Find where the given text appears and provide that cell's center as (x, y) coordinate. 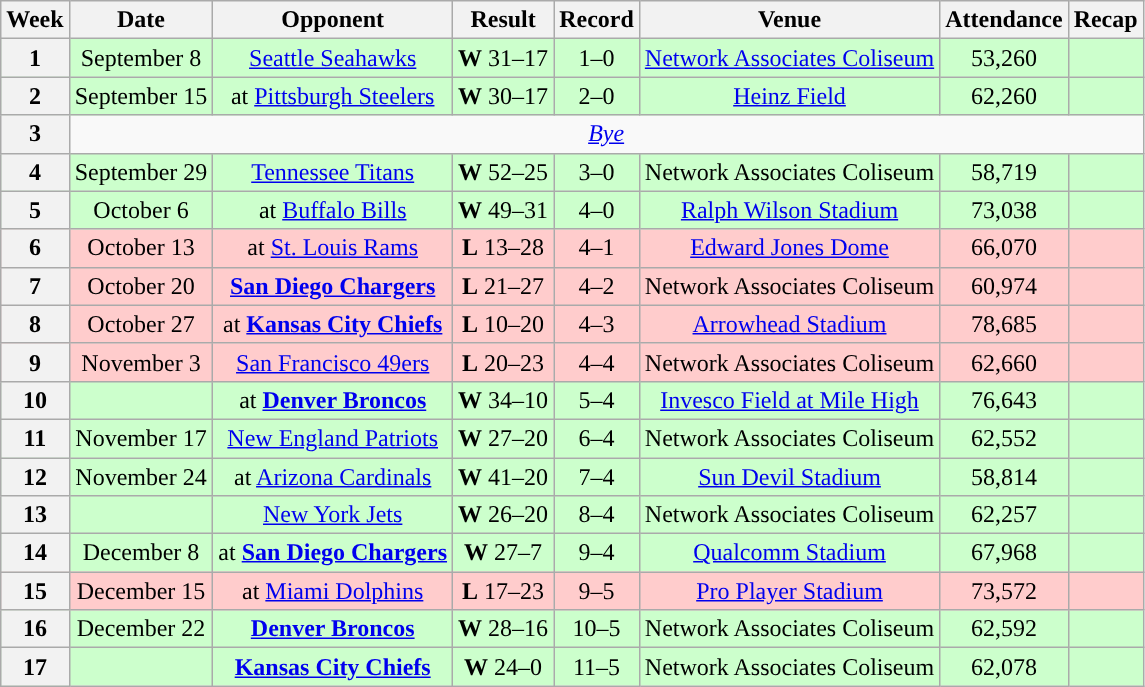
September 29 (141, 172)
Result (504, 20)
17 (35, 667)
7 (35, 286)
W 28–16 (504, 629)
Edward Jones Dome (789, 248)
L 10–20 (504, 324)
at Arizona Cardinals (333, 477)
at San Diego Chargers (333, 553)
66,070 (1004, 248)
73,038 (1004, 210)
5 (35, 210)
4–4 (597, 362)
62,078 (1004, 667)
Week (35, 20)
San Francisco 49ers (333, 362)
L 20–23 (504, 362)
78,685 (1004, 324)
L 21–27 (504, 286)
62,257 (1004, 515)
3 (35, 134)
W 31–17 (504, 58)
Tennessee Titans (333, 172)
9–4 (597, 553)
7–4 (597, 477)
October 20 (141, 286)
November 17 (141, 438)
November 3 (141, 362)
W 30–17 (504, 96)
W 49–31 (504, 210)
Heinz Field (789, 96)
53,260 (1004, 58)
6 (35, 248)
W 34–10 (504, 400)
Date (141, 20)
W 24–0 (504, 667)
10–5 (597, 629)
58,719 (1004, 172)
10 (35, 400)
Bye (606, 134)
San Diego Chargers (333, 286)
4–0 (597, 210)
14 (35, 553)
73,572 (1004, 591)
9 (35, 362)
W 52–25 (504, 172)
Record (597, 20)
3–0 (597, 172)
New England Patriots (333, 438)
4–1 (597, 248)
5–4 (597, 400)
L 13–28 (504, 248)
L 17–23 (504, 591)
62,660 (1004, 362)
Denver Broncos (333, 629)
6–4 (597, 438)
at Pittsburgh Steelers (333, 96)
September 15 (141, 96)
Ralph Wilson Stadium (789, 210)
Invesco Field at Mile High (789, 400)
October 27 (141, 324)
W 26–20 (504, 515)
62,260 (1004, 96)
Kansas City Chiefs (333, 667)
2–0 (597, 96)
W 41–20 (504, 477)
62,552 (1004, 438)
Sun Devil Stadium (789, 477)
62,592 (1004, 629)
December 22 (141, 629)
4–3 (597, 324)
at Miami Dolphins (333, 591)
8–4 (597, 515)
11 (35, 438)
Opponent (333, 20)
at Kansas City Chiefs (333, 324)
November 24 (141, 477)
W 27–20 (504, 438)
W 27–7 (504, 553)
1–0 (597, 58)
12 (35, 477)
Venue (789, 20)
October 13 (141, 248)
October 6 (141, 210)
13 (35, 515)
at Denver Broncos (333, 400)
Recap (1106, 20)
60,974 (1004, 286)
Seattle Seahawks (333, 58)
New York Jets (333, 515)
76,643 (1004, 400)
Attendance (1004, 20)
4 (35, 172)
Arrowhead Stadium (789, 324)
15 (35, 591)
Pro Player Stadium (789, 591)
16 (35, 629)
2 (35, 96)
1 (35, 58)
at Buffalo Bills (333, 210)
58,814 (1004, 477)
at St. Louis Rams (333, 248)
8 (35, 324)
September 8 (141, 58)
December 15 (141, 591)
4–2 (597, 286)
67,968 (1004, 553)
Qualcomm Stadium (789, 553)
11–5 (597, 667)
December 8 (141, 553)
9–5 (597, 591)
